Return the [X, Y] coordinate for the center point of the cell that contains the specified text.  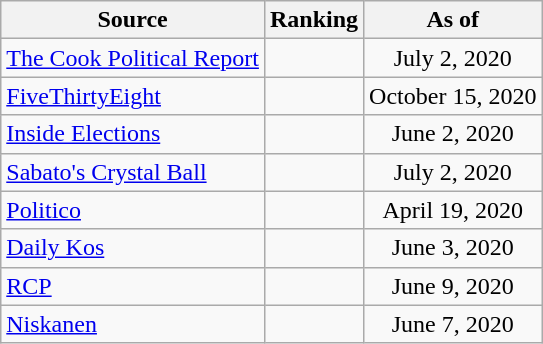
As of [453, 20]
RCP [133, 286]
Ranking [314, 20]
Sabato's Crystal Ball [133, 172]
FiveThirtyEight [133, 96]
Politico [133, 210]
The Cook Political Report [133, 58]
June 7, 2020 [453, 324]
June 9, 2020 [453, 286]
June 2, 2020 [453, 134]
June 3, 2020 [453, 248]
October 15, 2020 [453, 96]
Inside Elections [133, 134]
Source [133, 20]
April 19, 2020 [453, 210]
Niskanen [133, 324]
Daily Kos [133, 248]
